Extract the [X, Y] coordinate from the center of the cell holding the provided text.  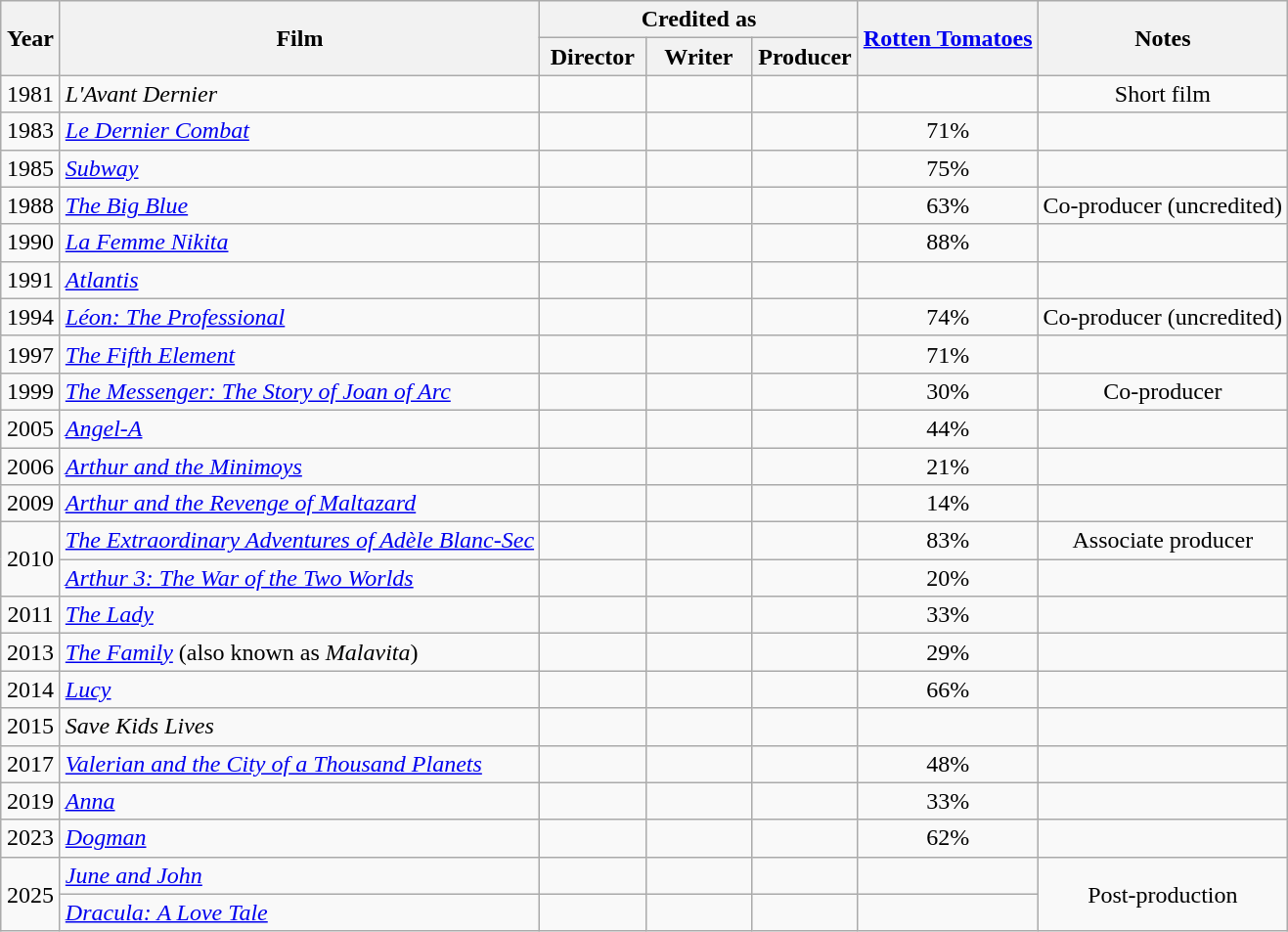
29% [948, 652]
2010 [31, 559]
63% [948, 205]
L'Avant Dernier [299, 94]
Arthur and the Revenge of Maltazard [299, 504]
66% [948, 689]
Léon: The Professional [299, 317]
The Extraordinary Adventures of Adèle Blanc-Sec [299, 541]
Le Dernier Combat [299, 131]
75% [948, 168]
83% [948, 541]
Short film [1163, 94]
Rotten Tomatoes [948, 38]
1997 [31, 354]
2009 [31, 504]
30% [948, 391]
Producer [806, 57]
2011 [31, 615]
Valerian and the City of a Thousand Planets [299, 764]
Dracula: A Love Tale [299, 912]
62% [948, 838]
The Messenger: The Story of Joan of Arc [299, 391]
2005 [31, 428]
48% [948, 764]
1983 [31, 131]
Credited as [699, 20]
Angel-A [299, 428]
1991 [31, 280]
June and John [299, 875]
Dogman [299, 838]
1981 [31, 94]
Co-producer [1163, 391]
Lucy [299, 689]
1988 [31, 205]
Director [593, 57]
2006 [31, 466]
44% [948, 428]
Subway [299, 168]
Anna [299, 801]
2019 [31, 801]
1990 [31, 243]
Post-production [1163, 894]
21% [948, 466]
The Fifth Element [299, 354]
Writer [698, 57]
74% [948, 317]
1985 [31, 168]
Year [31, 38]
2014 [31, 689]
Film [299, 38]
1994 [31, 317]
88% [948, 243]
The Family (also known as Malavita) [299, 652]
2023 [31, 838]
1999 [31, 391]
2013 [31, 652]
Save Kids Lives [299, 727]
The Big Blue [299, 205]
2017 [31, 764]
2015 [31, 727]
2025 [31, 894]
14% [948, 504]
The Lady [299, 615]
Notes [1163, 38]
La Femme Nikita [299, 243]
Associate producer [1163, 541]
Arthur and the Minimoys [299, 466]
Arthur 3: The War of the Two Worlds [299, 578]
20% [948, 578]
Atlantis [299, 280]
